Capture the cell that displays the provided text and extract its [x, y] central coordinate. 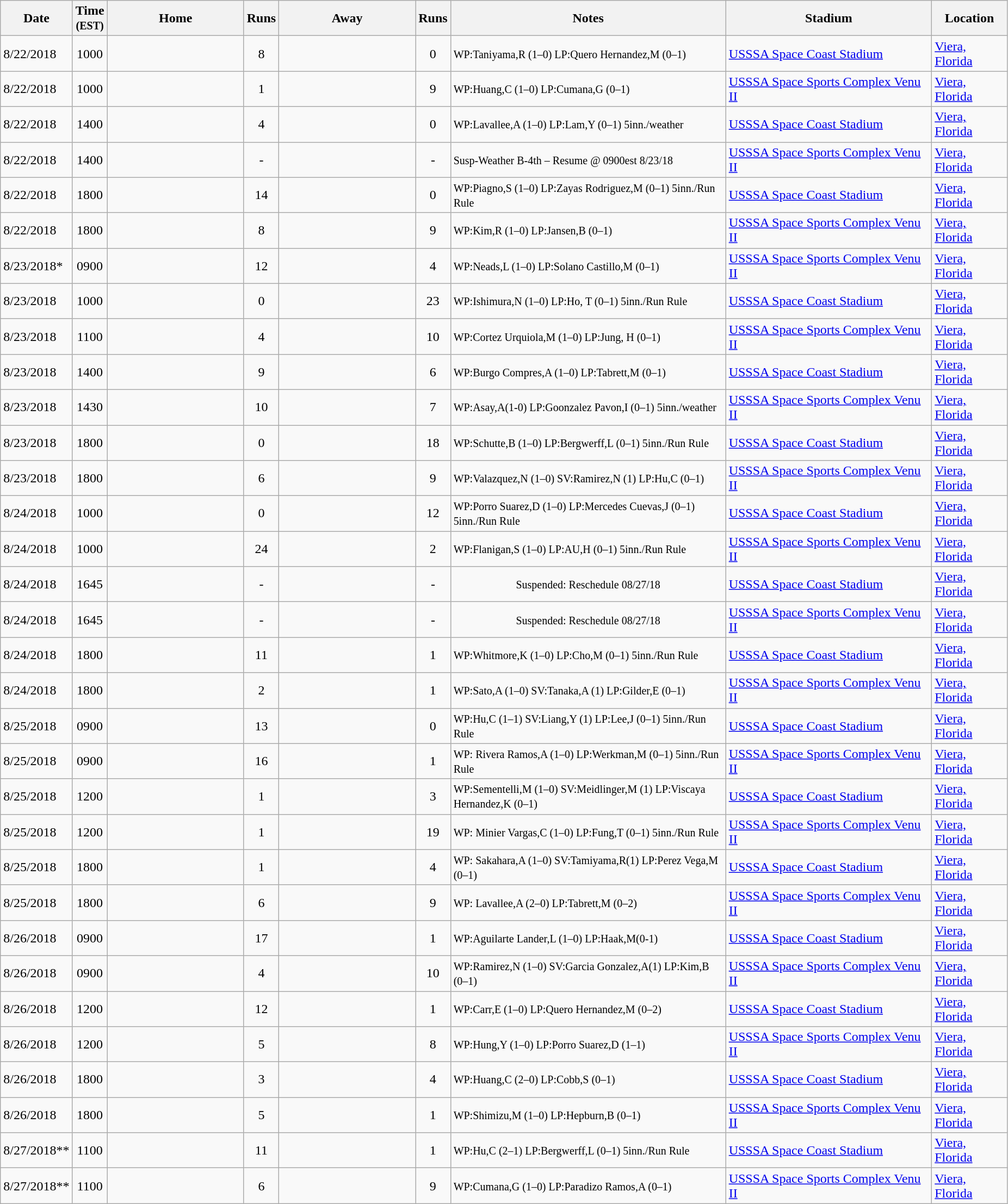
WP:Schutte,B (1–0) LP:Bergwerff,L (0–1) 5inn./Run Rule [588, 443]
WP:Whitmore,K (1–0) LP:Cho,M (0–1) 5inn./Run Rule [588, 655]
WP:Hu,C (2–1) LP:Bergwerff,L (0–1) 5inn./Run Rule [588, 1151]
Location [969, 18]
WP:Burgo Compres,A (1–0) LP:Tabrett,M (0–1) [588, 372]
Date [36, 18]
Stadium [829, 18]
WP:Huang,C (2–0) LP:Cobb,S (0–1) [588, 1080]
WP:Sementelli,M (1–0) SV:Meidlinger,M (1) LP:Viscaya Hernandez,K (0–1) [588, 796]
13 [261, 725]
7 [433, 407]
WP:Ishimura,N (1–0) LP:Ho, T (0–1) 5inn./Run Rule [588, 301]
WP:Porro Suarez,D (1–0) LP:Mercedes Cuevas,J (0–1) 5inn./Run Rule [588, 513]
WP:Hung,Y (1–0) LP:Porro Suarez,D (1–1) [588, 1044]
Notes [588, 18]
WP: Sakahara,A (1–0) SV:Tamiyama,R(1) LP:Perez Vega,M (0–1) [588, 867]
WP:Neads,L (1–0) LP:Solano Castillo,M (0–1) [588, 265]
Home [175, 18]
WP:Kim,R (1–0) LP:Jansen,B (0–1) [588, 231]
14 [261, 195]
WP:Aguilarte Lander,L (1–0) LP:Haak,M(0-1) [588, 938]
WP:Lavallee,A (1–0) LP:Lam,Y (0–1) 5inn./weather [588, 124]
18 [433, 443]
24 [261, 549]
8/23/2018* [36, 265]
23 [433, 301]
WP:Hu,C (1–1) SV:Liang,Y (1) LP:Lee,J (0–1) 5inn./Run Rule [588, 725]
Time (EST) [90, 18]
1430 [90, 407]
WP:Cortez Urquiola,M (1–0) LP:Jung, H (0–1) [588, 336]
17 [261, 938]
WP:Piagno,S (1–0) LP:Zayas Rodriguez,M (0–1) 5inn./Run Rule [588, 195]
WP:Flanigan,S (1–0) LP:AU,H (0–1) 5inn./Run Rule [588, 549]
WP: Rivera Ramos,A (1–0) LP:Werkman,M (0–1) 5inn./Run Rule [588, 761]
WP:Carr,E (1–0) LP:Quero Hernandez,M (0–2) [588, 1008]
WP:Huang,C (1–0) LP:Cumana,G (0–1) [588, 89]
19 [433, 832]
Susp-Weather B-4th – Resume @ 0900est 8/23/18 [588, 160]
Away [347, 18]
WP: Minier Vargas,C (1–0) LP:Fung,T (0–1) 5inn./Run Rule [588, 832]
WP:Taniyama,R (1–0) LP:Quero Hernandez,M (0–1) [588, 53]
WP:Shimizu,M (1–0) LP:Hepburn,B (0–1) [588, 1115]
16 [261, 761]
WP:Asay,A(1-0) LP:Goonzalez Pavon,I (0–1) 5inn./weather [588, 407]
WP:Ramirez,N (1–0) SV:Garcia Gonzalez,A(1) LP:Kim,B (0–1) [588, 973]
WP:Valazquez,N (1–0) SV:Ramirez,N (1) LP:Hu,C (0–1) [588, 479]
WP:Cumana,G (1–0) LP:Paradizo Ramos,A (0–1) [588, 1186]
WP: Lavallee,A (2–0) LP:Tabrett,M (0–2) [588, 903]
WP:Sato,A (1–0) SV:Tanaka,A (1) LP:Gilder,E (0–1) [588, 691]
